Pinpoint the cell where the given text exists, returning its (X, Y) midpoint coordinate. 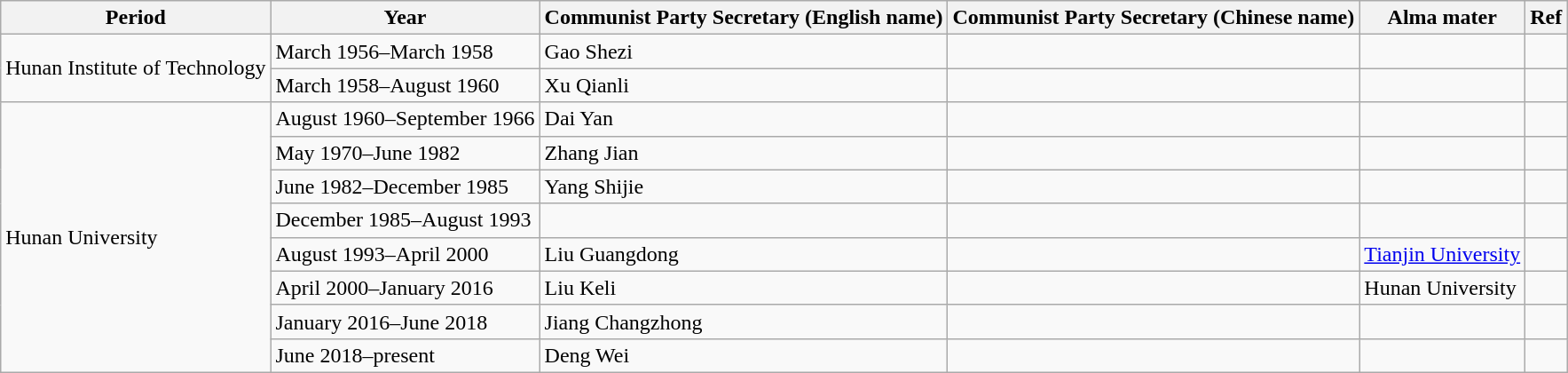
Communist Party Secretary (Chinese name) (1154, 18)
Dai Yan (744, 119)
January 2016–June 2018 (405, 321)
May 1970–June 1982 (405, 153)
Communist Party Secretary (English name) (744, 18)
Alma mater (1443, 18)
August 1960–September 1966 (405, 119)
April 2000–January 2016 (405, 288)
Xu Qianli (744, 85)
Zhang Jian (744, 153)
Ref (1546, 18)
March 1958–August 1960 (405, 85)
Liu Guangdong (744, 254)
Yang Shijie (744, 186)
Liu Keli (744, 288)
Year (405, 18)
June 1982–December 1985 (405, 186)
Jiang Changzhong (744, 321)
Tianjin University (1443, 254)
Gao Shezi (744, 52)
December 1985–August 1993 (405, 220)
August 1993–April 2000 (405, 254)
Deng Wei (744, 355)
Hunan Institute of Technology (136, 68)
June 2018–present (405, 355)
Period (136, 18)
March 1956–March 1958 (405, 52)
